Extract the (x, y) coordinate from the center of the cell holding the provided text.  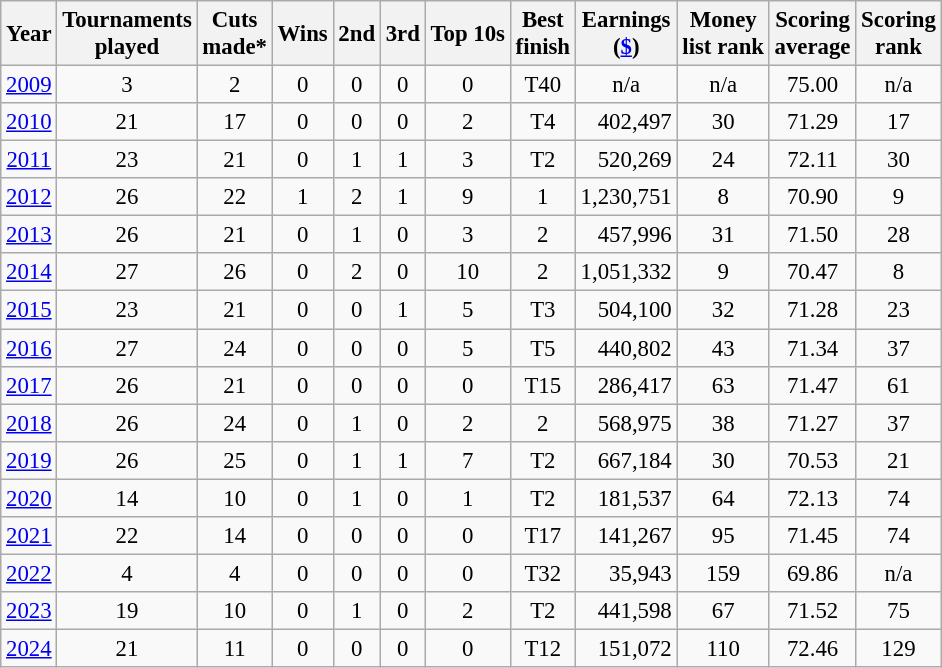
129 (898, 648)
70.47 (812, 273)
38 (723, 423)
667,184 (626, 460)
Tournaments played (127, 34)
72.11 (812, 160)
Top 10s (468, 34)
Year (29, 34)
Cuts made* (234, 34)
67 (723, 611)
2016 (29, 348)
520,269 (626, 160)
2012 (29, 197)
69.86 (812, 573)
2023 (29, 611)
75.00 (812, 85)
2020 (29, 498)
2015 (29, 310)
457,996 (626, 235)
T3 (542, 310)
2018 (29, 423)
63 (723, 385)
2022 (29, 573)
T5 (542, 348)
2014 (29, 273)
71.52 (812, 611)
Best finish (542, 34)
2013 (29, 235)
402,497 (626, 122)
3rd (402, 34)
T40 (542, 85)
75 (898, 611)
T17 (542, 536)
7 (468, 460)
T15 (542, 385)
2024 (29, 648)
31 (723, 235)
71.34 (812, 348)
95 (723, 536)
32 (723, 310)
64 (723, 498)
70.53 (812, 460)
71.47 (812, 385)
441,598 (626, 611)
159 (723, 573)
71.50 (812, 235)
72.13 (812, 498)
Money list rank (723, 34)
Wins (302, 34)
181,537 (626, 498)
28 (898, 235)
2009 (29, 85)
Earnings($) (626, 34)
71.45 (812, 536)
1,230,751 (626, 197)
72.46 (812, 648)
141,267 (626, 536)
2011 (29, 160)
2nd (356, 34)
568,975 (626, 423)
286,417 (626, 385)
35,943 (626, 573)
2021 (29, 536)
11 (234, 648)
T12 (542, 648)
71.27 (812, 423)
25 (234, 460)
19 (127, 611)
70.90 (812, 197)
Scoring average (812, 34)
71.29 (812, 122)
110 (723, 648)
440,802 (626, 348)
71.28 (812, 310)
1,051,332 (626, 273)
T32 (542, 573)
61 (898, 385)
T4 (542, 122)
43 (723, 348)
2019 (29, 460)
Scoringrank (898, 34)
151,072 (626, 648)
2010 (29, 122)
2017 (29, 385)
504,100 (626, 310)
